For the text-containing cell, return its midpoint in (x, y) coordinate format. 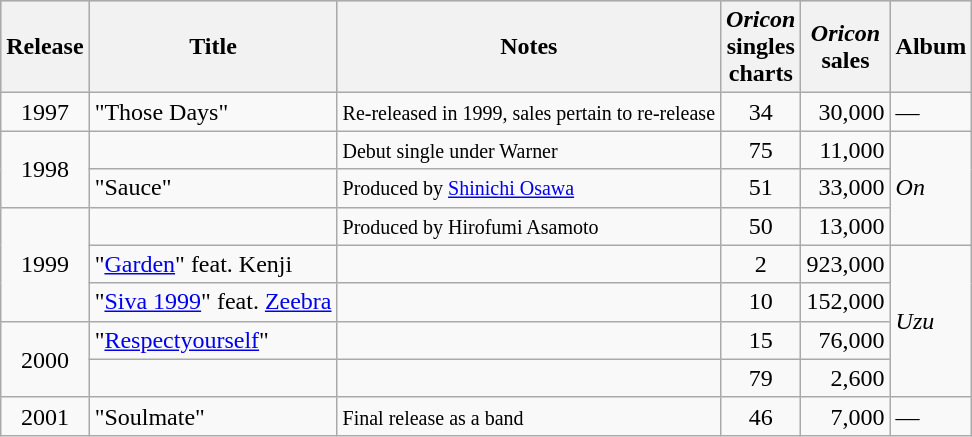
Title (213, 47)
923,000 (846, 264)
13,000 (846, 226)
152,000 (846, 302)
Re-released in 1999, sales pertain to re-release (529, 112)
79 (761, 378)
33,000 (846, 188)
1999 (45, 264)
34 (761, 112)
2001 (45, 416)
11,000 (846, 150)
"Garden" feat. Kenji (213, 264)
Oriconsinglescharts (761, 47)
"Sauce" (213, 188)
"Those Days" (213, 112)
75 (761, 150)
76,000 (846, 340)
7,000 (846, 416)
2 (761, 264)
30,000 (846, 112)
Oriconsales (846, 47)
51 (761, 188)
2000 (45, 359)
1997 (45, 112)
"Soulmate" (213, 416)
1998 (45, 169)
10 (761, 302)
"Respectyourself" (213, 340)
46 (761, 416)
Release (45, 47)
Produced by Shinichi Osawa (529, 188)
15 (761, 340)
50 (761, 226)
Notes (529, 47)
Debut single under Warner (529, 150)
Final release as a band (529, 416)
Produced by Hirofumi Asamoto (529, 226)
Uzu (931, 321)
2,600 (846, 378)
On (931, 188)
Album (931, 47)
"Siva 1999" feat. Zeebra (213, 302)
